Locate the cell with the specified text and output its [x, y] center coordinate. 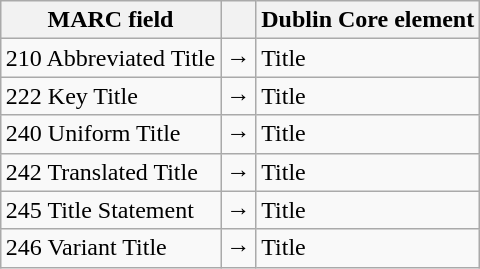
240 Uniform Title [110, 134]
222 Key Title [110, 96]
245 Title Statement [110, 210]
210 Abbreviated Title [110, 58]
242 Translated Title [110, 172]
MARC field [110, 20]
246 Variant Title [110, 248]
Dublin Core element [368, 20]
